From the cell containing the given text, extract its center point as (x, y) coordinate. 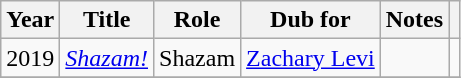
Year (30, 20)
Shazam! (107, 58)
2019 (30, 58)
Dub for (311, 20)
Role (198, 20)
Notes (414, 20)
Title (107, 20)
Zachary Levi (311, 58)
Shazam (198, 58)
